Extract the [x, y] coordinate from the center of the cell holding the provided text.  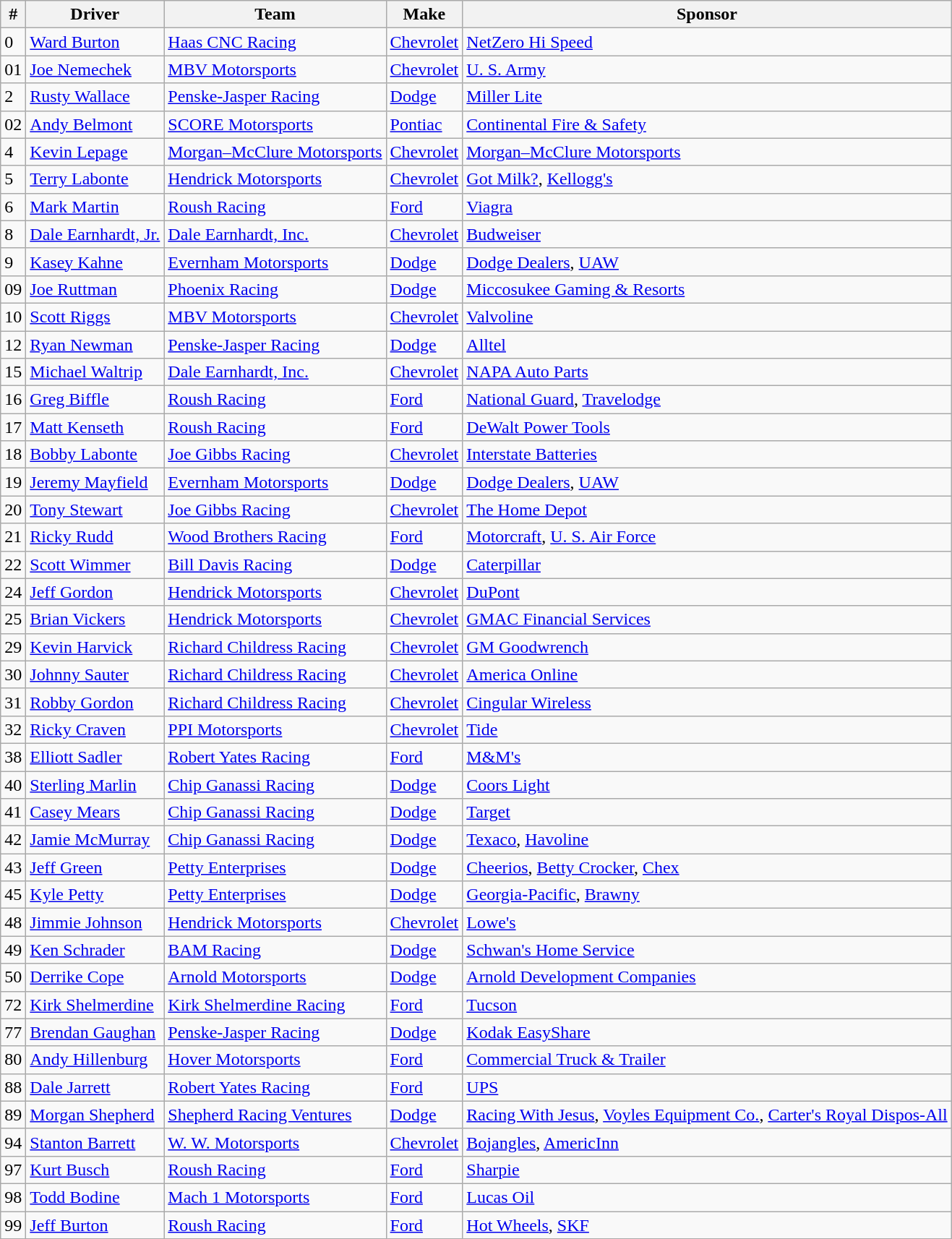
9 [13, 262]
W. W. Motorsports [275, 1142]
40 [13, 784]
Jeff Green [95, 867]
NetZero Hi Speed [707, 42]
Wood Brothers Racing [275, 537]
Team [275, 14]
Kevin Harvick [95, 647]
88 [13, 1087]
DeWalt Power Tools [707, 427]
22 [13, 565]
0 [13, 42]
09 [13, 289]
Andy Belmont [95, 124]
4 [13, 152]
6 [13, 207]
Ricky Rudd [95, 537]
Driver [95, 14]
72 [13, 1005]
77 [13, 1032]
Alltel [707, 345]
GM Goodwrench [707, 647]
National Guard, Travelodge [707, 400]
America Online [707, 674]
29 [13, 647]
Elliott Sadler [95, 757]
SCORE Motorsports [275, 124]
Greg Biffle [95, 400]
GMAC Financial Services [707, 619]
Racing With Jesus, Voyles Equipment Co., Carter's Royal Dispos-All [707, 1115]
Sterling Marlin [95, 784]
16 [13, 400]
Arnold Development Companies [707, 977]
# [13, 14]
M&M's [707, 757]
99 [13, 1225]
Sponsor [707, 14]
Andy Hillenburg [95, 1060]
89 [13, 1115]
5 [13, 179]
Jimmie Johnson [95, 922]
49 [13, 950]
Tucson [707, 1005]
Joe Nemechek [95, 69]
Hot Wheels, SKF [707, 1225]
Miller Lite [707, 97]
Kasey Kahne [95, 262]
Ryan Newman [95, 345]
Kirk Shelmerdine Racing [275, 1005]
19 [13, 482]
98 [13, 1197]
Viagra [707, 207]
94 [13, 1142]
Coors Light [707, 784]
12 [13, 345]
24 [13, 592]
Valvoline [707, 317]
Cingular Wireless [707, 702]
Kodak EasyShare [707, 1032]
Jeremy Mayfield [95, 482]
2 [13, 97]
Terry Labonte [95, 179]
Texaco, Havoline [707, 840]
Ward Burton [95, 42]
Ken Schrader [95, 950]
Morgan Shepherd [95, 1115]
Brian Vickers [95, 619]
Tony Stewart [95, 510]
Caterpillar [707, 565]
Budweiser [707, 234]
Lucas Oil [707, 1197]
10 [13, 317]
Hover Motorsports [275, 1060]
Casey Mears [95, 813]
Continental Fire & Safety [707, 124]
80 [13, 1060]
30 [13, 674]
Rusty Wallace [95, 97]
42 [13, 840]
21 [13, 537]
Tide [707, 729]
Johnny Sauter [95, 674]
50 [13, 977]
01 [13, 69]
Motorcraft, U. S. Air Force [707, 537]
Phoenix Racing [275, 289]
Georgia-Pacific, Brawny [707, 895]
Kyle Petty [95, 895]
Scott Wimmer [95, 565]
Dale Earnhardt, Jr. [95, 234]
38 [13, 757]
Dale Jarrett [95, 1087]
Brendan Gaughan [95, 1032]
Cheerios, Betty Crocker, Chex [707, 867]
Shepherd Racing Ventures [275, 1115]
17 [13, 427]
20 [13, 510]
U. S. Army [707, 69]
41 [13, 813]
15 [13, 372]
31 [13, 702]
Target [707, 813]
25 [13, 619]
Robby Gordon [95, 702]
The Home Depot [707, 510]
Jeff Gordon [95, 592]
18 [13, 455]
32 [13, 729]
Interstate Batteries [707, 455]
Jeff Burton [95, 1225]
97 [13, 1170]
NAPA Auto Parts [707, 372]
Miccosukee Gaming & Resorts [707, 289]
DuPont [707, 592]
Schwan's Home Service [707, 950]
Stanton Barrett [95, 1142]
Ricky Craven [95, 729]
PPI Motorsports [275, 729]
Derrike Cope [95, 977]
48 [13, 922]
02 [13, 124]
Make [424, 14]
Todd Bodine [95, 1197]
43 [13, 867]
Arnold Motorsports [275, 977]
Kirk Shelmerdine [95, 1005]
Lowe's [707, 922]
Kurt Busch [95, 1170]
Jamie McMurray [95, 840]
Kevin Lepage [95, 152]
Scott Riggs [95, 317]
Sharpie [707, 1170]
Matt Kenseth [95, 427]
BAM Racing [275, 950]
45 [13, 895]
Michael Waltrip [95, 372]
Bojangles, AmericInn [707, 1142]
Got Milk?, Kellogg's [707, 179]
Pontiac [424, 124]
Mach 1 Motorsports [275, 1197]
Joe Ruttman [95, 289]
8 [13, 234]
Commercial Truck & Trailer [707, 1060]
Haas CNC Racing [275, 42]
Bobby Labonte [95, 455]
UPS [707, 1087]
Mark Martin [95, 207]
Bill Davis Racing [275, 565]
